Pinpoint the cell where the given text exists, returning its [x, y] midpoint coordinate. 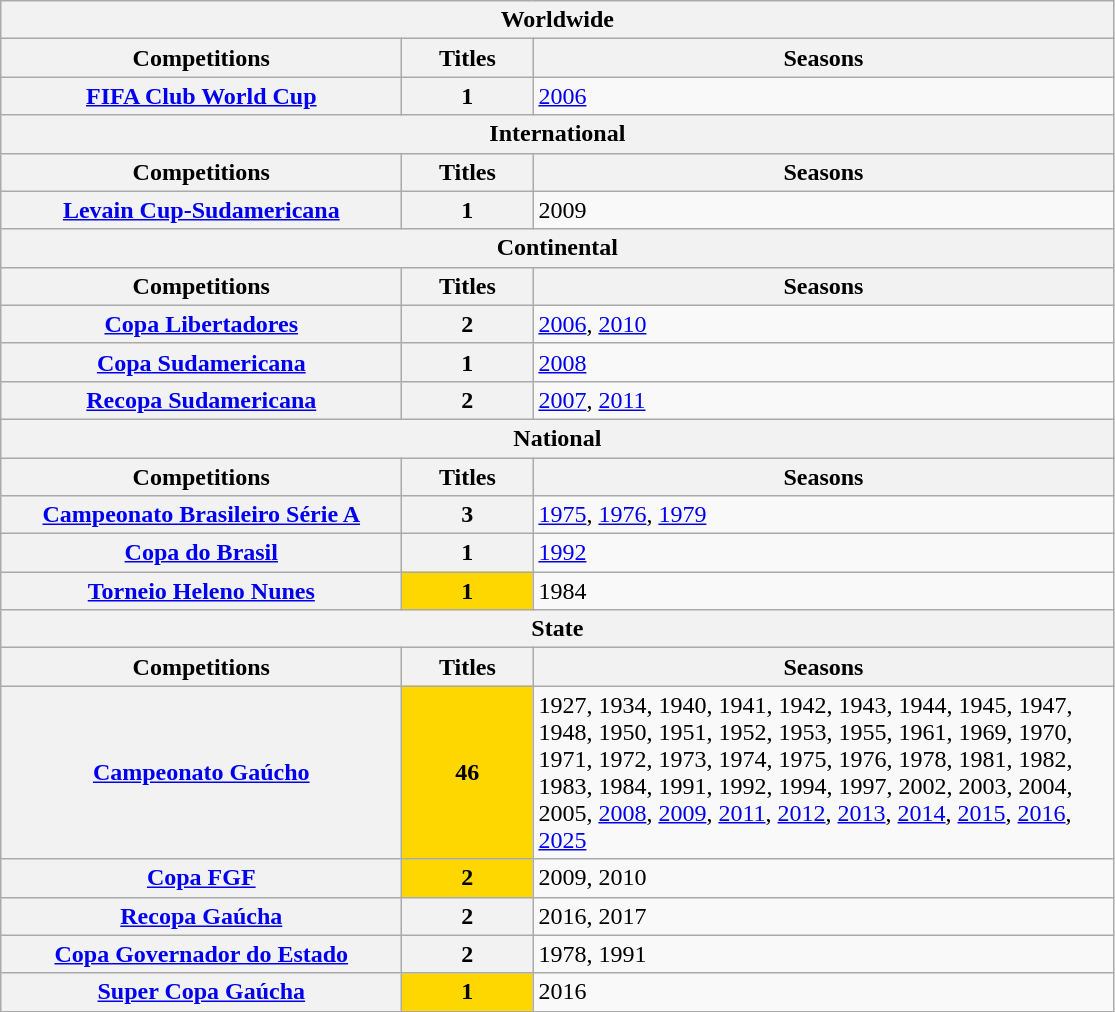
Campeonato Gaúcho [202, 772]
Torneio Heleno Nunes [202, 591]
1992 [824, 553]
3 [468, 515]
Recopa Sudamericana [202, 400]
Copa do Brasil [202, 553]
2016 [824, 992]
Levain Cup-Sudamericana [202, 210]
Copa Governador do Estado [202, 954]
2007, 2011 [824, 400]
2009 [824, 210]
Copa Libertadores [202, 324]
International [558, 134]
2016, 2017 [824, 916]
Recopa Gaúcha [202, 916]
1978, 1991 [824, 954]
National [558, 438]
2006 [824, 96]
2006, 2010 [824, 324]
Campeonato Brasileiro Série A [202, 515]
FIFA Club World Cup [202, 96]
Copa FGF [202, 878]
1975, 1976, 1979 [824, 515]
46 [468, 772]
Super Copa Gaúcha [202, 992]
State [558, 629]
Copa Sudamericana [202, 362]
Continental [558, 248]
1984 [824, 591]
Worldwide [558, 20]
2009, 2010 [824, 878]
2008 [824, 362]
